Capture the cell that displays the provided text and extract its [x, y] central coordinate. 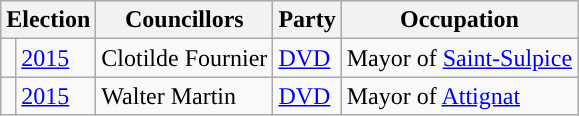
Councillors [184, 20]
Party [307, 20]
Mayor of Attignat [459, 96]
Election [48, 20]
Clotilde Fournier [184, 58]
Walter Martin [184, 96]
Mayor of Saint-Sulpice [459, 58]
Occupation [459, 20]
